Provide the [x, y] coordinate of the cell's center where the given text is located.  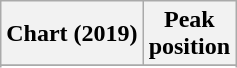
Peakposition [189, 34]
Chart (2019) [72, 34]
